Scan for the cell matching the given text and deliver its (x, y) coordinate at center. 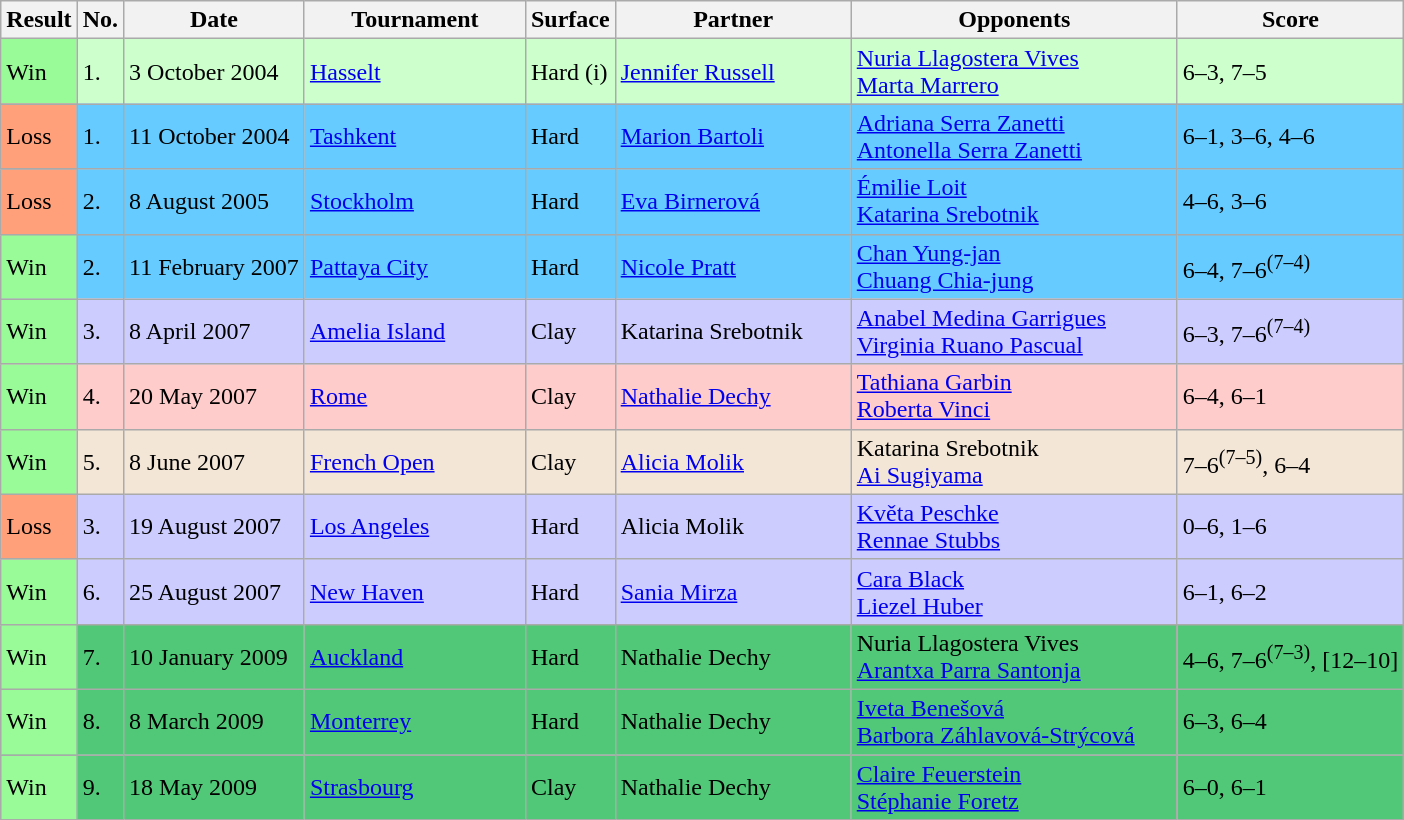
Marion Bartoli (733, 136)
Katarina Srebotnik Ai Sugiyama (1014, 462)
0–6, 1–6 (1290, 526)
9. (100, 786)
5. (100, 462)
Eva Birnerová (733, 202)
Květa Peschke Rennae Stubbs (1014, 526)
Partner (733, 20)
Cara Black Liezel Huber (1014, 592)
Jennifer Russell (733, 72)
6–4, 6–1 (1290, 396)
French Open (414, 462)
Tashkent (414, 136)
Katarina Srebotnik (733, 332)
Auckland (414, 656)
Opponents (1014, 20)
Amelia Island (414, 332)
6. (100, 592)
New Haven (414, 592)
Score (1290, 20)
8 March 2009 (214, 722)
8. (100, 722)
18 May 2009 (214, 786)
Surface (570, 20)
19 August 2007 (214, 526)
Strasbourg (414, 786)
8 June 2007 (214, 462)
Chan Yung-jan Chuang Chia-jung (1014, 266)
6–4, 7–6(7–4) (1290, 266)
25 August 2007 (214, 592)
Pattaya City (414, 266)
6–3, 7–5 (1290, 72)
Anabel Medina Garrigues Virginia Ruano Pascual (1014, 332)
6–3, 7–6(7–4) (1290, 332)
Sania Mirza (733, 592)
4. (100, 396)
Stockholm (414, 202)
Nuria Llagostera Vives Arantxa Parra Santonja (1014, 656)
6–3, 6–4 (1290, 722)
11 February 2007 (214, 266)
Nuria Llagostera Vives Marta Marrero (1014, 72)
Rome (414, 396)
8 April 2007 (214, 332)
7–6(7–5), 6–4 (1290, 462)
Adriana Serra Zanetti Antonella Serra Zanetti (1014, 136)
Tournament (414, 20)
Iveta Benešová Barbora Záhlavová-Strýcová (1014, 722)
Nicole Pratt (733, 266)
Los Angeles (414, 526)
3 October 2004 (214, 72)
Hasselt (414, 72)
No. (100, 20)
Claire Feuerstein Stéphanie Foretz (1014, 786)
6–1, 3–6, 4–6 (1290, 136)
20 May 2007 (214, 396)
7. (100, 656)
10 January 2009 (214, 656)
Émilie Loit Katarina Srebotnik (1014, 202)
Tathiana Garbin Roberta Vinci (1014, 396)
11 October 2004 (214, 136)
Result (39, 20)
Hard (i) (570, 72)
Date (214, 20)
6–1, 6–2 (1290, 592)
6–0, 6–1 (1290, 786)
Monterrey (414, 722)
8 August 2005 (214, 202)
4–6, 3–6 (1290, 202)
4–6, 7–6(7–3), [12–10] (1290, 656)
